Return the [X, Y] coordinate for the center point of the cell that contains the specified text.  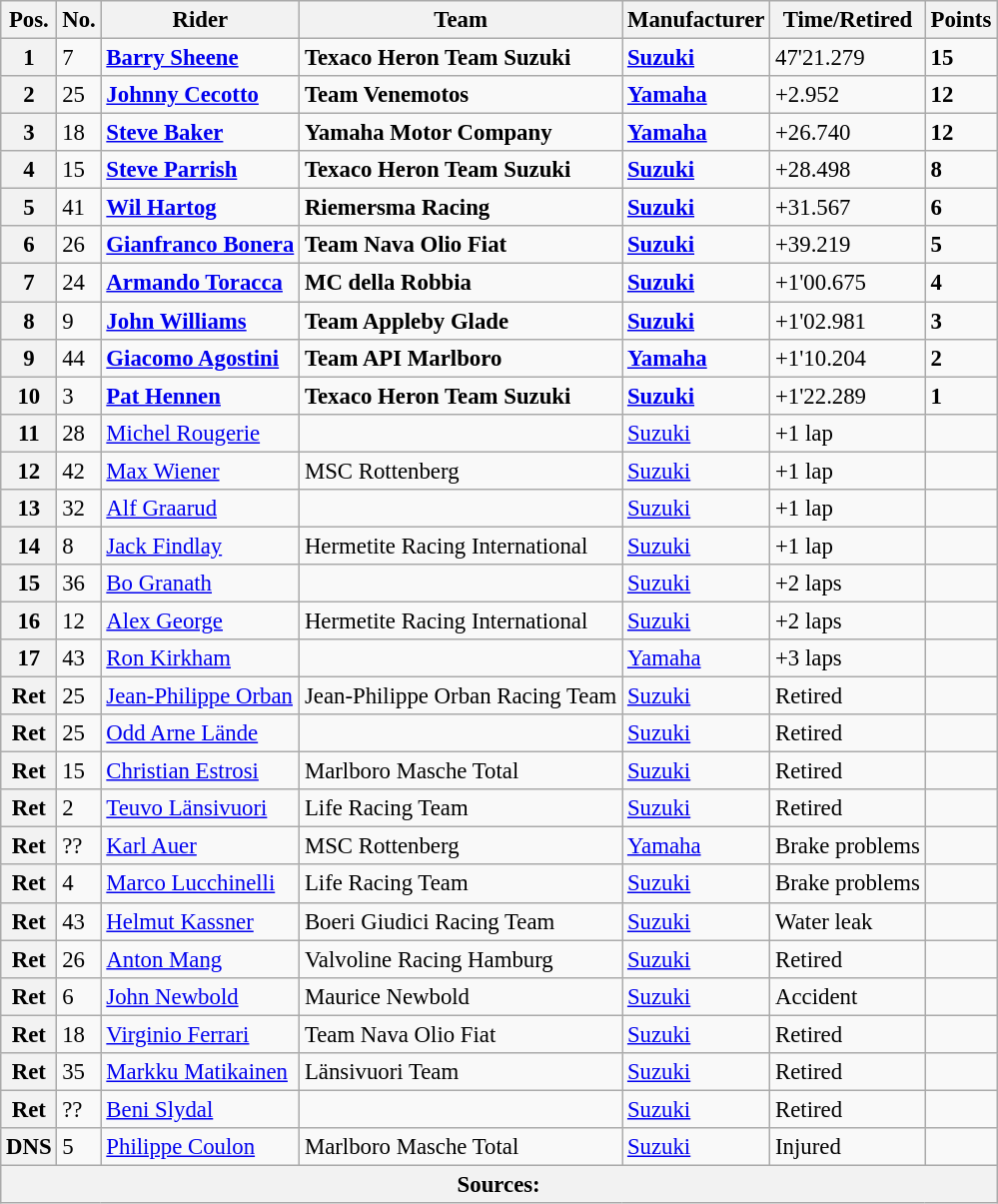
47'21.279 [847, 58]
Teuvo Länsivuori [200, 808]
16 [29, 620]
28 [79, 433]
Yamaha Motor Company [462, 133]
Markku Matikainen [200, 1072]
Gianfranco Bonera [200, 245]
44 [79, 358]
Maurice Newbold [462, 996]
+1'10.204 [847, 358]
Wil Hartog [200, 208]
Alex George [200, 620]
+28.498 [847, 170]
Beni Slydal [200, 1109]
13 [29, 509]
Jean-Philippe Orban [200, 696]
Armando Toracca [200, 283]
Philippe Coulon [200, 1147]
Karl Auer [200, 846]
Jean-Philippe Orban Racing Team [462, 696]
John Williams [200, 321]
John Newbold [200, 996]
+26.740 [847, 133]
Points [961, 20]
32 [79, 509]
Valvoline Racing Hamburg [462, 959]
+39.219 [847, 245]
11 [29, 433]
Bo Granath [200, 584]
MC della Robbia [462, 283]
Pat Hennen [200, 396]
+1'22.289 [847, 396]
+31.567 [847, 208]
Pos. [29, 20]
Anton Mang [200, 959]
Team Venemotos [462, 95]
+3 laps [847, 658]
Water leak [847, 921]
14 [29, 546]
DNS [29, 1147]
Marco Lucchinelli [200, 884]
Team [462, 20]
Barry Sheene [200, 58]
Team Appleby Glade [462, 321]
Ron Kirkham [200, 658]
35 [79, 1072]
No. [79, 20]
Injured [847, 1147]
Manufacturer [696, 20]
41 [79, 208]
Jack Findlay [200, 546]
Time/Retired [847, 20]
Alf Graarud [200, 509]
24 [79, 283]
Max Wiener [200, 471]
Johnny Cecotto [200, 95]
Accident [847, 996]
+1'02.981 [847, 321]
+1'00.675 [847, 283]
10 [29, 396]
17 [29, 658]
42 [79, 471]
Steve Baker [200, 133]
Michel Rougerie [200, 433]
Rider [200, 20]
Helmut Kassner [200, 921]
Christian Estrosi [200, 771]
Giacomo Agostini [200, 358]
Team API Marlboro [462, 358]
Virginio Ferrari [200, 1034]
Riemersma Racing [462, 208]
Odd Arne Lände [200, 733]
Länsivuori Team [462, 1072]
+2.952 [847, 95]
Sources: [499, 1184]
36 [79, 584]
Boeri Giudici Racing Team [462, 921]
Steve Parrish [200, 170]
